Scan for the cell matching the given text and deliver its (X, Y) coordinate at center. 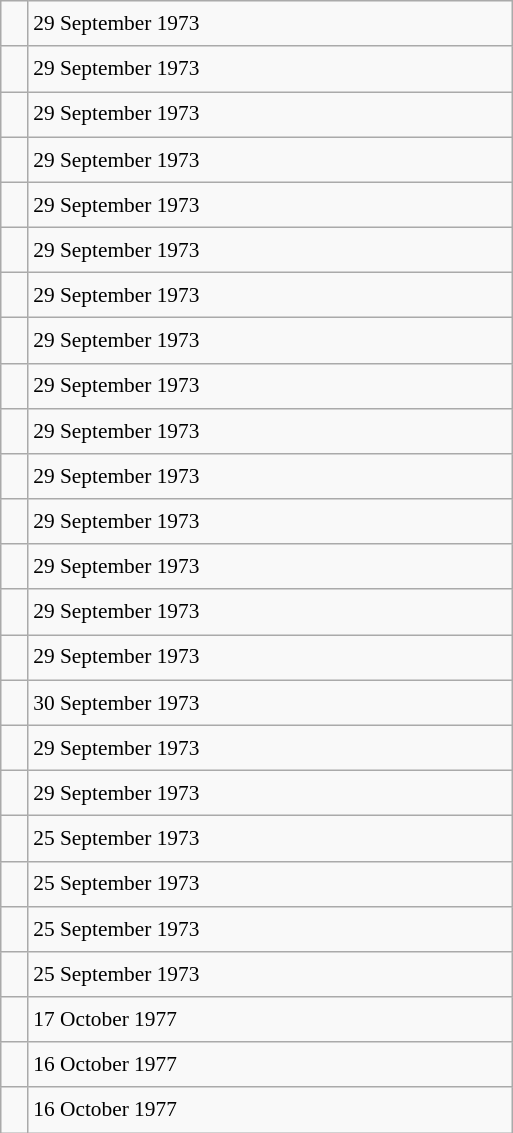
30 September 1973 (270, 702)
17 October 1977 (270, 1020)
